Return the (x, y) coordinate for the center point of the cell that contains the specified text.  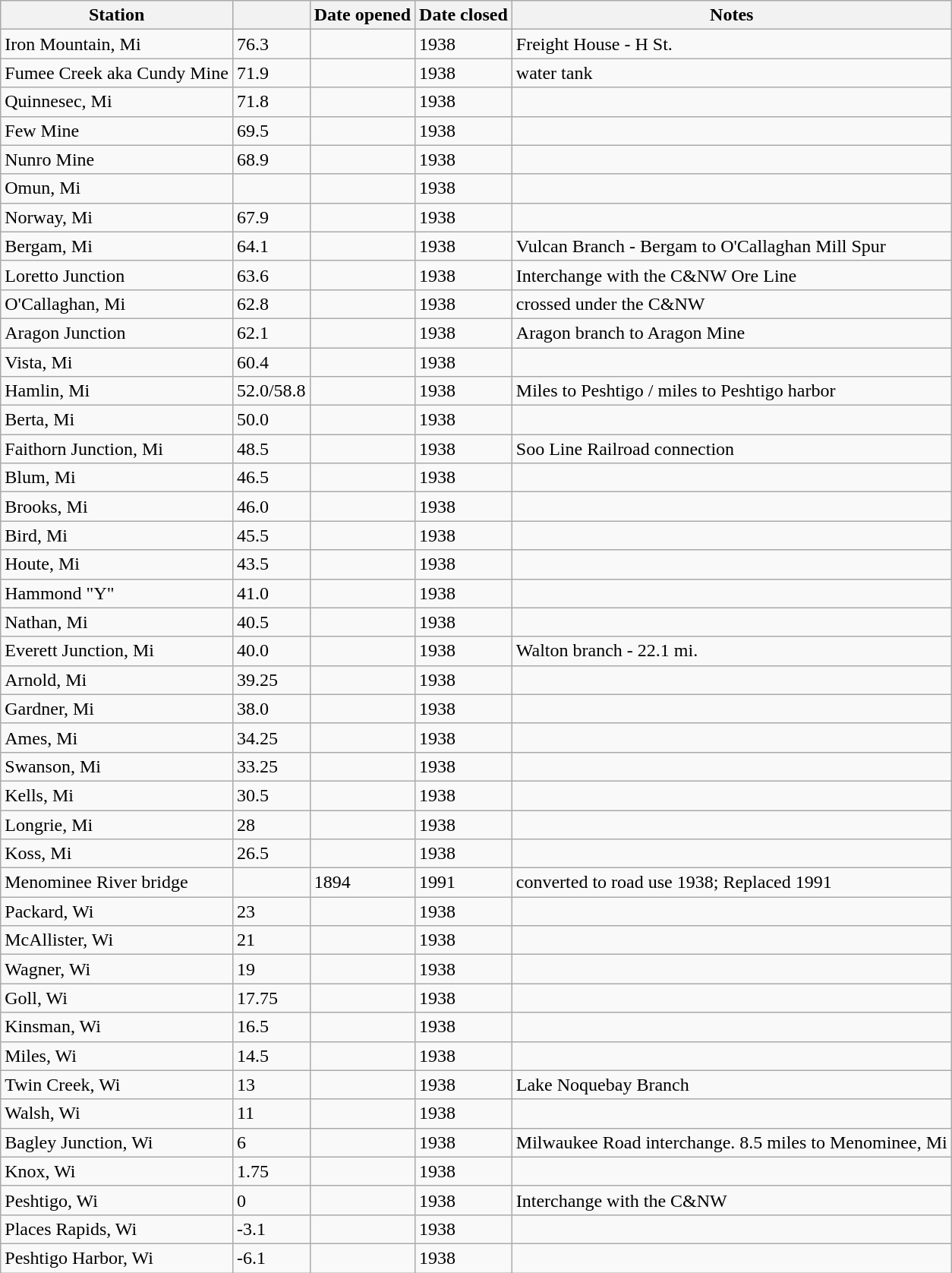
63.6 (271, 275)
1.75 (271, 1171)
11 (271, 1113)
Fumee Creek aka Cundy Mine (117, 73)
Interchange with the C&NW Ore Line (732, 275)
Nathan, Mi (117, 622)
water tank (732, 73)
Ames, Mi (117, 738)
Iron Mountain, Mi (117, 44)
1991 (464, 883)
21 (271, 940)
Bergam, Mi (117, 246)
Notes (732, 15)
71.8 (271, 102)
48.5 (271, 449)
Interchange with the C&NW (732, 1200)
71.9 (271, 73)
Vista, Mi (117, 362)
62.8 (271, 304)
28 (271, 824)
Walton branch - 22.1 mi. (732, 651)
16.5 (271, 1027)
Places Rapids, Wi (117, 1229)
Omun, Mi (117, 188)
Houte, Mi (117, 564)
Loretto Junction (117, 275)
Station (117, 15)
-6.1 (271, 1258)
46.0 (271, 507)
Peshtigo Harbor, Wi (117, 1258)
Goll, Wi (117, 998)
1894 (362, 883)
40.0 (271, 651)
41.0 (271, 593)
67.9 (271, 217)
14.5 (271, 1056)
crossed under the C&NW (732, 304)
68.9 (271, 160)
Kinsman, Wi (117, 1027)
Knox, Wi (117, 1171)
Walsh, Wi (117, 1113)
Soo Line Railroad connection (732, 449)
Longrie, Mi (117, 824)
Freight House - H St. (732, 44)
Hamlin, Mi (117, 391)
62.1 (271, 333)
64.1 (271, 246)
43.5 (271, 564)
Gardner, Mi (117, 709)
O'Callaghan, Mi (117, 304)
Norway, Mi (117, 217)
26.5 (271, 854)
30.5 (271, 795)
Packard, Wi (117, 911)
Few Mine (117, 131)
33.25 (271, 766)
Quinnesec, Mi (117, 102)
Nunro Mine (117, 160)
34.25 (271, 738)
38.0 (271, 709)
Arnold, Mi (117, 680)
Aragon branch to Aragon Mine (732, 333)
Faithorn Junction, Mi (117, 449)
45.5 (271, 535)
Miles, Wi (117, 1056)
Twin Creek, Wi (117, 1085)
-3.1 (271, 1229)
19 (271, 969)
Koss, Mi (117, 854)
40.5 (271, 622)
Lake Noquebay Branch (732, 1085)
Blum, Mi (117, 478)
76.3 (271, 44)
Bagley Junction, Wi (117, 1142)
Hammond "Y" (117, 593)
Swanson, Mi (117, 766)
39.25 (271, 680)
Menominee River bridge (117, 883)
6 (271, 1142)
Berta, Mi (117, 420)
McAllister, Wi (117, 940)
50.0 (271, 420)
23 (271, 911)
17.75 (271, 998)
converted to road use 1938; Replaced 1991 (732, 883)
Bird, Mi (117, 535)
52.0/58.8 (271, 391)
Brooks, Mi (117, 507)
60.4 (271, 362)
Milwaukee Road interchange. 8.5 miles to Menominee, Mi (732, 1142)
69.5 (271, 131)
Kells, Mi (117, 795)
46.5 (271, 478)
Date opened (362, 15)
Date closed (464, 15)
Everett Junction, Mi (117, 651)
0 (271, 1200)
Miles to Peshtigo / miles to Peshtigo harbor (732, 391)
Peshtigo, Wi (117, 1200)
Vulcan Branch - Bergam to O'Callaghan Mill Spur (732, 246)
13 (271, 1085)
Aragon Junction (117, 333)
Wagner, Wi (117, 969)
